Determine the [x, y] coordinate at the center of the cell enclosing the given text.  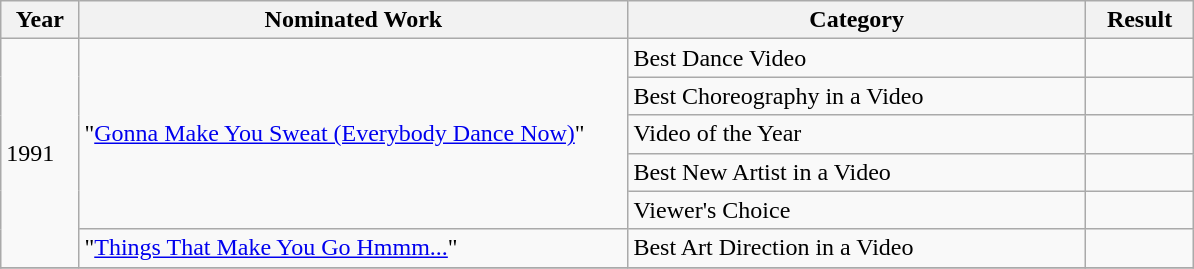
Video of the Year [857, 134]
Best Choreography in a Video [857, 96]
"Gonna Make You Sweat (Everybody Dance Now)" [354, 134]
Year [40, 20]
Viewer's Choice [857, 210]
1991 [40, 153]
Best Art Direction in a Video [857, 248]
"Things That Make You Go Hmmm..." [354, 248]
Nominated Work [354, 20]
Best New Artist in a Video [857, 172]
Best Dance Video [857, 58]
Result [1139, 20]
Category [857, 20]
